Pinpoint the cell where the given text exists, returning its (x, y) midpoint coordinate. 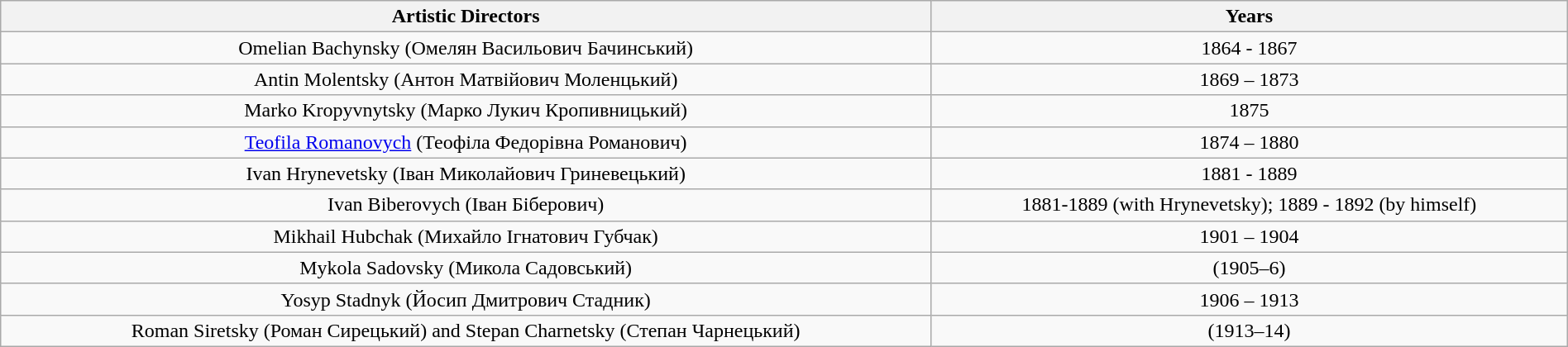
1875 (1250, 111)
(1913–14) (1250, 330)
1864 - 1867 (1250, 48)
Ivan Biberovych (Іван Біберович) (466, 205)
Omelian Bachynsky (Омелян Васильович Бачинський) (466, 48)
Antin Molentsky (Антон Матвійович Моленцький) (466, 79)
Yosyp Stadnyk (Йосип Дмитрович Стадник) (466, 299)
(1905–6) (1250, 268)
1869 – 1873 (1250, 79)
1906 – 1913 (1250, 299)
Ivan Hrynevetsky (Іван Миколайович Гриневецький) (466, 173)
Marko Kropyvnytsky (Марко Лукич Кропивницький) (466, 111)
Roman Siretsky (Роман Сирецький) and Stepan Charnetsky (Степан Чарнецький) (466, 330)
1881-1889 (with Hrynevetsky); 1889 - 1892 (by himself) (1250, 205)
Mykola Sadovsky (Микола Садовський) (466, 268)
Artistic Directors (466, 17)
1881 - 1889 (1250, 173)
1874 – 1880 (1250, 142)
Years (1250, 17)
Teofila Romanovych (Теофіла Федорівна Романович) (466, 142)
Mikhail Hubchak (Михайло Ігнатович Губчак) (466, 236)
1901 – 1904 (1250, 236)
